Locate the cell with the specified text and output its [x, y] center coordinate. 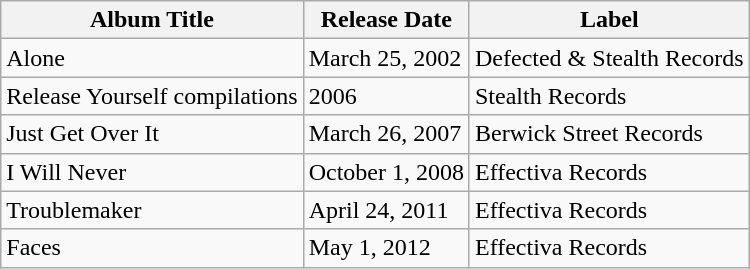
March 26, 2007 [386, 134]
Release Yourself compilations [152, 96]
Release Date [386, 20]
May 1, 2012 [386, 248]
Faces [152, 248]
Just Get Over It [152, 134]
Berwick Street Records [609, 134]
Stealth Records [609, 96]
I Will Never [152, 172]
Troublemaker [152, 210]
Label [609, 20]
Defected & Stealth Records [609, 58]
March 25, 2002 [386, 58]
April 24, 2011 [386, 210]
October 1, 2008 [386, 172]
Alone [152, 58]
Album Title [152, 20]
2006 [386, 96]
